Detect which cell encompasses the target text, then output its (X, Y) center coordinate. 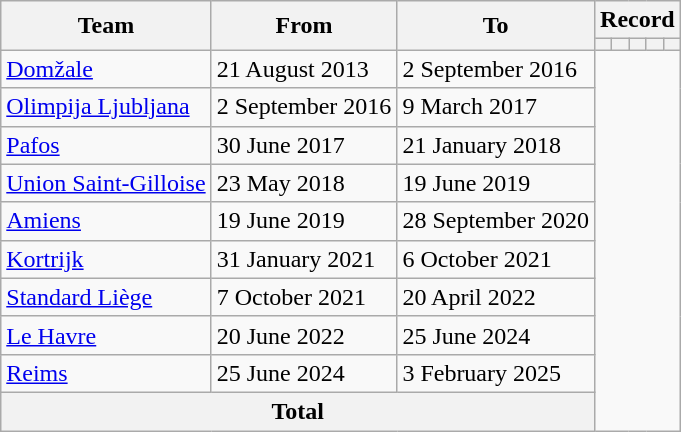
Standard Liège (106, 297)
23 May 2018 (304, 183)
Kortrijk (106, 259)
20 June 2022 (304, 335)
30 June 2017 (304, 145)
Reims (106, 373)
3 February 2025 (496, 373)
Record (638, 20)
7 October 2021 (304, 297)
Union Saint-Gilloise (106, 183)
Domžale (106, 69)
Le Havre (106, 335)
6 October 2021 (496, 259)
To (496, 26)
21 January 2018 (496, 145)
9 March 2017 (496, 107)
28 September 2020 (496, 221)
Total (298, 411)
21 August 2013 (304, 69)
Team (106, 26)
20 April 2022 (496, 297)
Olimpija Ljubljana (106, 107)
From (304, 26)
Pafos (106, 145)
31 January 2021 (304, 259)
Amiens (106, 221)
